Search for the cell housing the specified text and yield its (x, y) center coordinate. 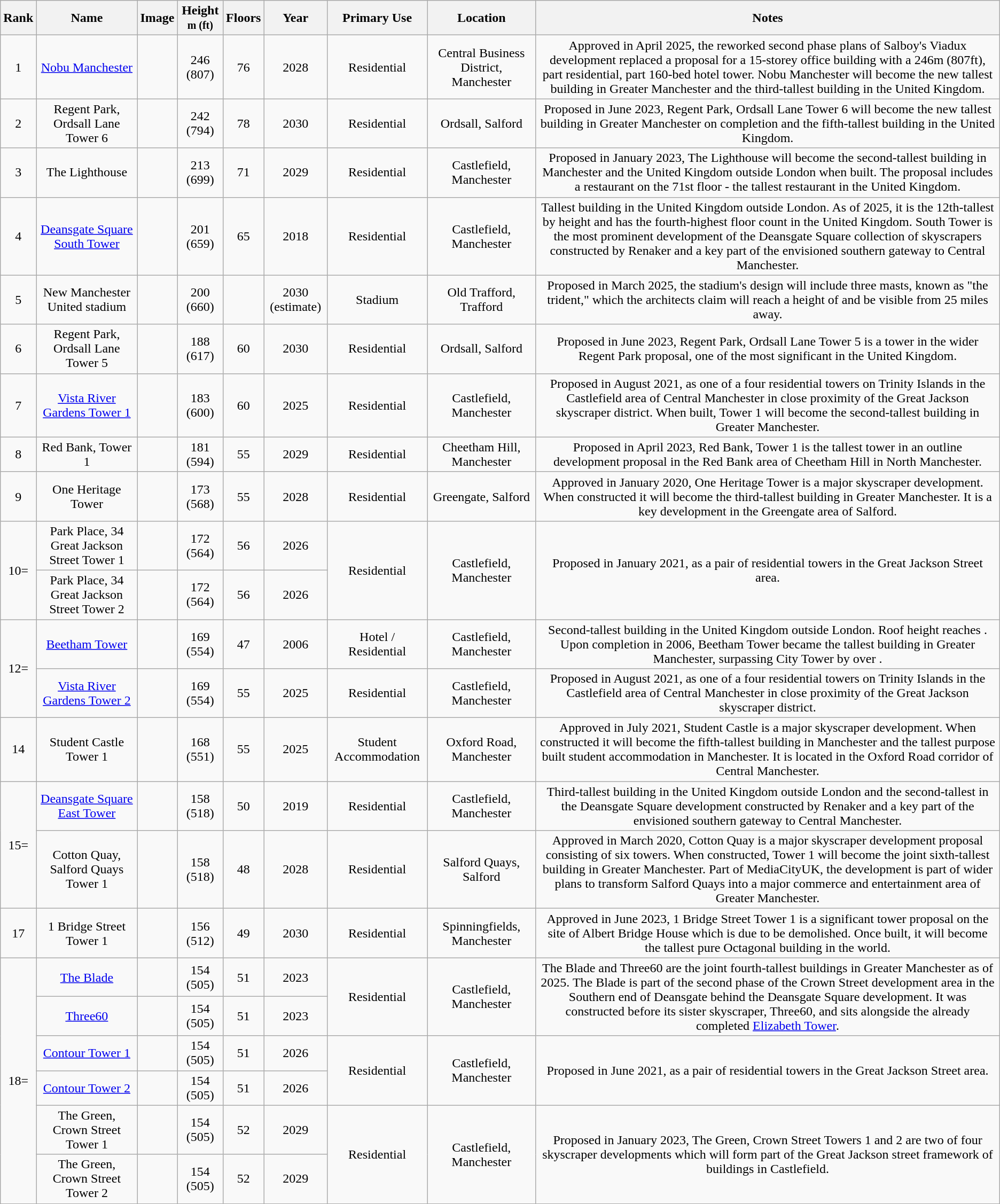
Floors (244, 18)
Regent Park, Ordsall Lane Tower 6 (87, 123)
New Manchester United stadium (87, 300)
15= (18, 845)
48 (244, 870)
4 (18, 236)
17 (18, 933)
2006 (295, 644)
Location (482, 18)
12= (18, 669)
173 (568) (200, 496)
Cotton Quay, Salford Quays Tower 1 (87, 870)
Rank (18, 18)
8 (18, 454)
200 (660) (200, 300)
Deansgate Square East Tower (87, 806)
Old Trafford, Trafford (482, 300)
Red Bank, Tower 1 (87, 454)
Regent Park, Ordsall Lane Tower 5 (87, 349)
Proposed in January 2021, as a pair of residential towers in the Great Jackson Street area. (768, 570)
71 (244, 173)
Hotel / Residential (377, 644)
47 (244, 644)
76 (244, 67)
Greengate, Salford (482, 496)
1 Bridge Street Tower 1 (87, 933)
246 (807) (200, 67)
Stadium (377, 300)
188 (617) (200, 349)
181 (594) (200, 454)
7 (18, 405)
156 (512) (200, 933)
183 (600) (200, 405)
168 (551) (200, 750)
3 (18, 173)
201 (659) (200, 236)
Contour Tower 2 (87, 1088)
2019 (295, 806)
Notes (768, 18)
Park Place, 34 Great Jackson Street Tower 2 (87, 595)
The Lighthouse (87, 173)
14 (18, 750)
One Heritage Tower (87, 496)
Deansgate Square South Tower (87, 236)
Cheetham Hill, Manchester (482, 454)
The Green, Crown Street Tower 2 (87, 1179)
242 (794) (200, 123)
10= (18, 570)
1 (18, 67)
2018 (295, 236)
The Blade (87, 978)
5 (18, 300)
213 (699) (200, 173)
Nobu Manchester (87, 67)
Primary Use (377, 18)
The Green, Crown Street Tower 1 (87, 1130)
9 (18, 496)
Vista River Gardens Tower 1 (87, 405)
Student Accommodation (377, 750)
Contour Tower 1 (87, 1053)
Park Place, 34 Great Jackson Street Tower 1 (87, 545)
49 (244, 933)
50 (244, 806)
Three60 (87, 1016)
Beetham Tower (87, 644)
Oxford Road, Manchester (482, 750)
6 (18, 349)
Year (295, 18)
65 (244, 236)
Salford Quays, Salford (482, 870)
Proposed in June 2021, as a pair of residential towers in the Great Jackson Street area. (768, 1070)
Name (87, 18)
Heightm (ft) (200, 18)
Central Business District, Manchester (482, 67)
2030 (estimate) (295, 300)
Image (157, 18)
2 (18, 123)
Spinningfields, Manchester (482, 933)
Vista River Gardens Tower 2 (87, 693)
Student Castle Tower 1 (87, 750)
78 (244, 123)
18= (18, 1081)
